Extract the (X, Y) coordinate from the center of the cell holding the provided text.  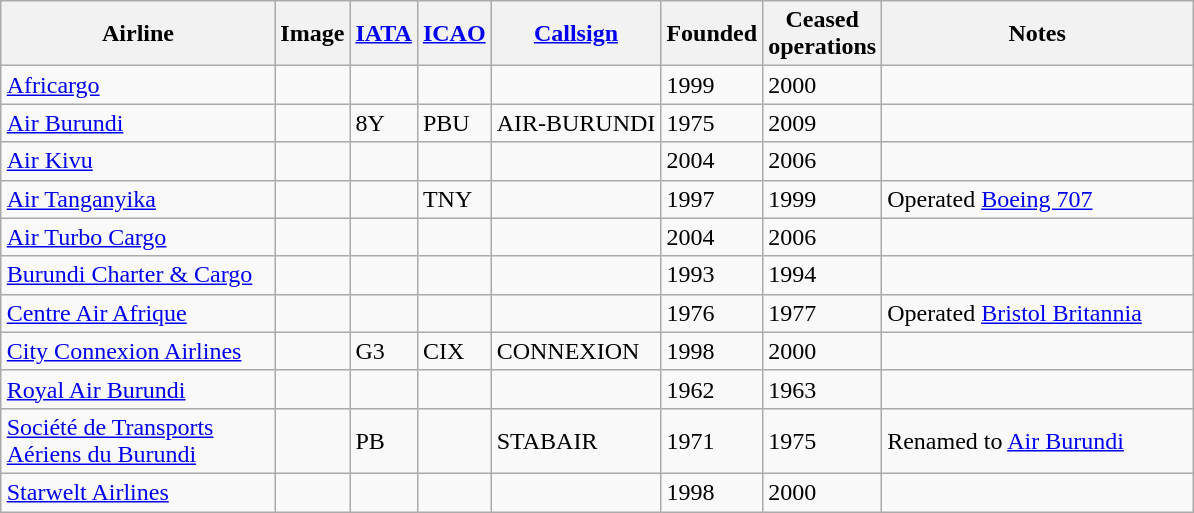
1976 (712, 313)
Image (312, 34)
Centre Air Afrique (138, 313)
CIX (454, 351)
Operated Boeing 707 (1038, 199)
Notes (1038, 34)
Ceasedoperations (822, 34)
Air Turbo Cargo (138, 237)
Royal Air Burundi (138, 389)
STABAIR (576, 440)
City Connexion Airlines (138, 351)
8Y (384, 123)
1971 (712, 440)
Operated Bristol Britannia (1038, 313)
ICAO (454, 34)
CONNEXION (576, 351)
Starwelt Airlines (138, 492)
Renamed to Air Burundi (1038, 440)
1997 (712, 199)
IATA (384, 34)
PBU (454, 123)
2009 (822, 123)
AIR-BURUNDI (576, 123)
PB (384, 440)
Callsign (576, 34)
Air Kivu (138, 161)
Airline (138, 34)
1963 (822, 389)
1962 (712, 389)
G3 (384, 351)
Air Burundi (138, 123)
1993 (712, 275)
1977 (822, 313)
Air Tanganyika (138, 199)
Africargo (138, 85)
Société de Transports Aériens du Burundi (138, 440)
Founded (712, 34)
Burundi Charter & Cargo (138, 275)
TNY (454, 199)
1994 (822, 275)
